Locate the cell with the specified text and output its (X, Y) center coordinate. 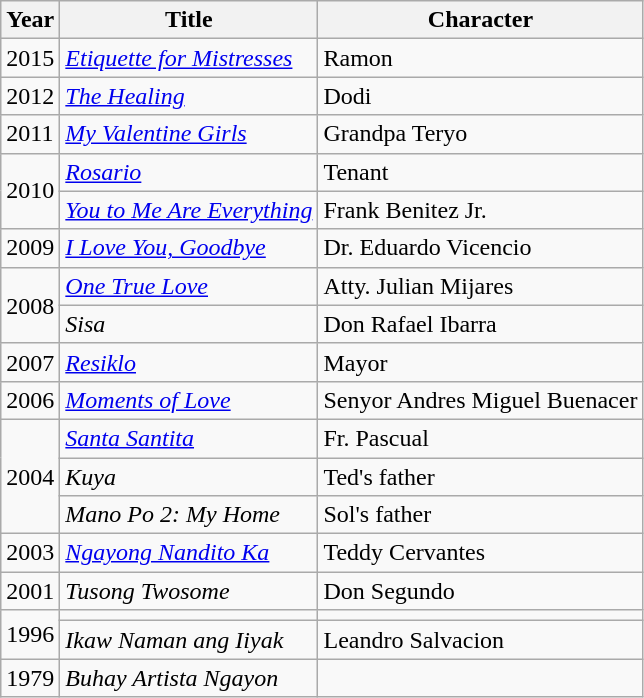
2009 (30, 248)
Ramon (480, 58)
Dodi (480, 96)
2008 (30, 305)
1979 (30, 678)
Senyor Andres Miguel Buenacer (480, 400)
2010 (30, 191)
2011 (30, 134)
Fr. Pascual (480, 438)
2015 (30, 58)
Sol's father (480, 515)
Buhay Artista Ngayon (189, 678)
Resiklo (189, 362)
Atty. Julian Mijares (480, 286)
Grandpa Teryo (480, 134)
Ikaw Naman ang Iiyak (189, 640)
Etiquette for Mistresses (189, 58)
Leandro Salvacion (480, 640)
You to Me Are Everything (189, 210)
2004 (30, 476)
I Love You, Goodbye (189, 248)
Dr. Eduardo Vicencio (480, 248)
Ted's father (480, 477)
Year (30, 20)
Mayor (480, 362)
Don Segundo (480, 591)
2012 (30, 96)
Sisa (189, 324)
2001 (30, 591)
1996 (30, 634)
Tenant (480, 172)
Title (189, 20)
2006 (30, 400)
Santa Santita (189, 438)
Mano Po 2: My Home (189, 515)
Kuya (189, 477)
Character (480, 20)
Tusong Twosome (189, 591)
Ngayong Nandito Ka (189, 553)
Frank Benitez Jr. (480, 210)
The Healing (189, 96)
2003 (30, 553)
2007 (30, 362)
My Valentine Girls (189, 134)
One True Love (189, 286)
Moments of Love (189, 400)
Rosario (189, 172)
Teddy Cervantes (480, 553)
Don Rafael Ibarra (480, 324)
